Return (x, y) of the center of cell containing provided text 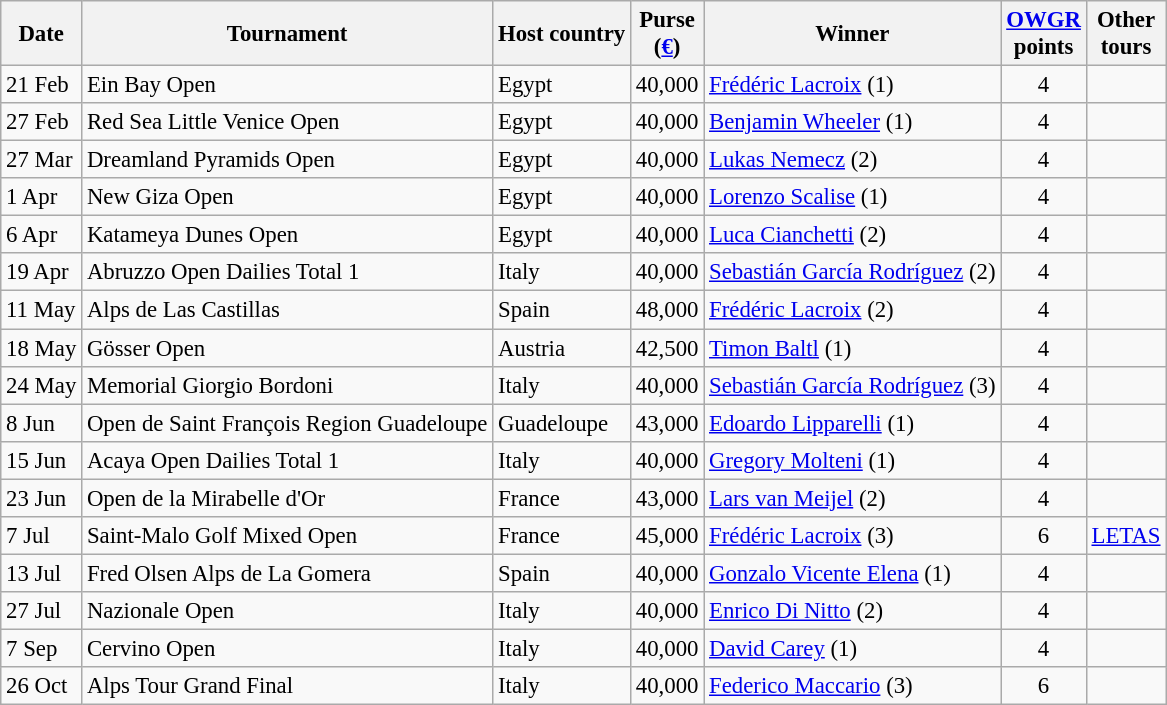
11 May (42, 310)
Sebastián García Rodríguez (2) (852, 273)
Ein Bay Open (288, 85)
Edoardo Lipparelli (1) (852, 423)
Memorial Giorgio Bordoni (288, 385)
Benjamin Wheeler (1) (852, 122)
Dreamland Pyramids Open (288, 160)
Open de la Mirabelle d'Or (288, 498)
Open de Saint François Region Guadeloupe (288, 423)
Abruzzo Open Dailies Total 1 (288, 273)
Timon Baltl (1) (852, 348)
Red Sea Little Venice Open (288, 122)
42,500 (666, 348)
Sebastián García Rodríguez (3) (852, 385)
Nazionale Open (288, 611)
27 Mar (42, 160)
OWGRpoints (1044, 34)
Lars van Meijel (2) (852, 498)
Katameya Dunes Open (288, 235)
27 Feb (42, 122)
LETAS (1126, 536)
Saint-Malo Golf Mixed Open (288, 536)
Cervino Open (288, 648)
19 Apr (42, 273)
Gonzalo Vicente Elena (1) (852, 573)
24 May (42, 385)
Frédéric Lacroix (3) (852, 536)
8 Jun (42, 423)
18 May (42, 348)
Othertours (1126, 34)
Lukas Nemecz (2) (852, 160)
Lorenzo Scalise (1) (852, 197)
45,000 (666, 536)
7 Sep (42, 648)
27 Jul (42, 611)
Luca Cianchetti (2) (852, 235)
Purse(€) (666, 34)
Gösser Open (288, 348)
Gregory Molteni (1) (852, 460)
23 Jun (42, 498)
Date (42, 34)
21 Feb (42, 85)
6 Apr (42, 235)
Federico Maccario (3) (852, 686)
Host country (562, 34)
Fred Olsen Alps de La Gomera (288, 573)
15 Jun (42, 460)
New Giza Open (288, 197)
Alps de Las Castillas (288, 310)
13 Jul (42, 573)
Frédéric Lacroix (1) (852, 85)
Tournament (288, 34)
Alps Tour Grand Final (288, 686)
Austria (562, 348)
Enrico Di Nitto (2) (852, 611)
26 Oct (42, 686)
Winner (852, 34)
Frédéric Lacroix (2) (852, 310)
7 Jul (42, 536)
48,000 (666, 310)
David Carey (1) (852, 648)
Guadeloupe (562, 423)
1 Apr (42, 197)
Acaya Open Dailies Total 1 (288, 460)
